Detect which cell encompasses the target text, then output its [X, Y] center coordinate. 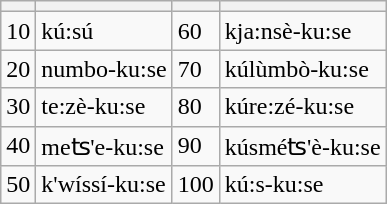
meʦ'e-ku:se [104, 146]
70 [196, 69]
kúlùmbò-ku:se [302, 69]
40 [18, 146]
kú:sú [104, 31]
numbo-ku:se [104, 69]
90 [196, 146]
10 [18, 31]
50 [18, 185]
kja:nsè-ku:se [302, 31]
30 [18, 107]
80 [196, 107]
20 [18, 69]
k'wíssí-ku:se [104, 185]
60 [196, 31]
kú:s-ku:se [302, 185]
100 [196, 185]
kúsméʦ'è-ku:se [302, 146]
kúre:zé-ku:se [302, 107]
te:zè-ku:se [104, 107]
